Scan for the cell matching the given text and deliver its [x, y] coordinate at center. 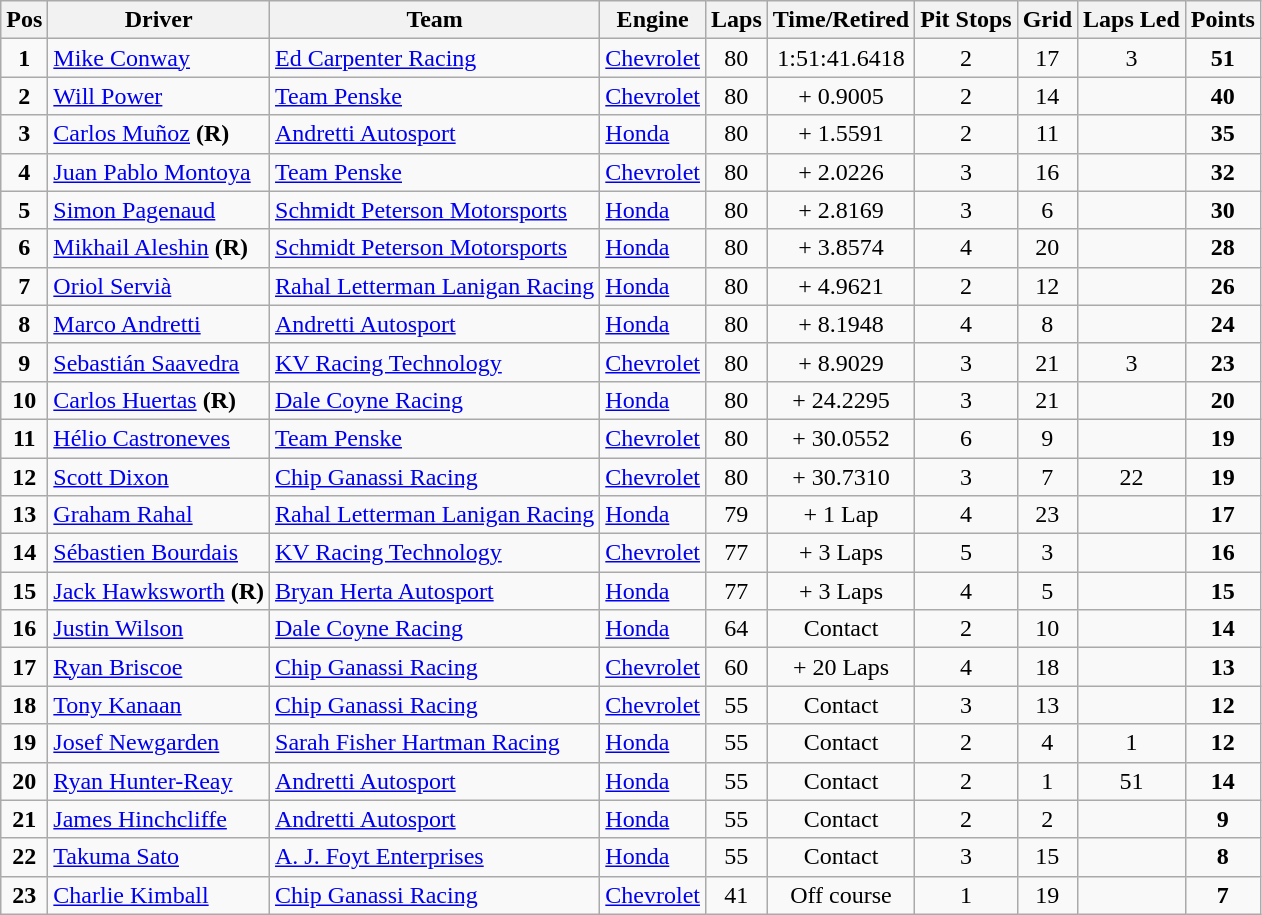
+ 1 Lap [840, 515]
+ 30.0552 [840, 438]
Hélio Castroneves [159, 438]
Laps [736, 20]
Sébastien Bourdais [159, 553]
+ 30.7310 [840, 477]
Ed Carpenter Racing [435, 58]
Simon Pagenaud [159, 210]
+ 2.8169 [840, 210]
James Hinchcliffe [159, 819]
+ 8.1948 [840, 324]
28 [1222, 248]
+ 8.9029 [840, 362]
+ 1.5591 [840, 134]
Grid [1047, 20]
Mike Conway [159, 58]
+ 2.0226 [840, 172]
Will Power [159, 96]
35 [1222, 134]
Engine [653, 20]
A. J. Foyt Enterprises [435, 857]
1:51:41.6418 [840, 58]
Justin Wilson [159, 629]
79 [736, 515]
Scott Dixon [159, 477]
Off course [840, 895]
41 [736, 895]
Tony Kanaan [159, 705]
Ryan Briscoe [159, 667]
Ryan Hunter-Reay [159, 781]
Driver [159, 20]
Takuma Sato [159, 857]
Juan Pablo Montoya [159, 172]
Mikhail Aleshin (R) [159, 248]
32 [1222, 172]
+ 24.2295 [840, 400]
30 [1222, 210]
Carlos Huertas (R) [159, 400]
Jack Hawksworth (R) [159, 591]
Pos [24, 20]
Charlie Kimball [159, 895]
24 [1222, 324]
+ 4.9621 [840, 286]
Carlos Muñoz (R) [159, 134]
Marco Andretti [159, 324]
Laps Led [1132, 20]
Team [435, 20]
+ 0.9005 [840, 96]
Pit Stops [966, 20]
Sebastián Saavedra [159, 362]
Josef Newgarden [159, 743]
Oriol Servià [159, 286]
60 [736, 667]
+ 3.8574 [840, 248]
Time/Retired [840, 20]
26 [1222, 286]
+ 20 Laps [840, 667]
40 [1222, 96]
Sarah Fisher Hartman Racing [435, 743]
Graham Rahal [159, 515]
Points [1222, 20]
64 [736, 629]
Bryan Herta Autosport [435, 591]
